Scan for the cell matching the given text and deliver its [x, y] coordinate at center. 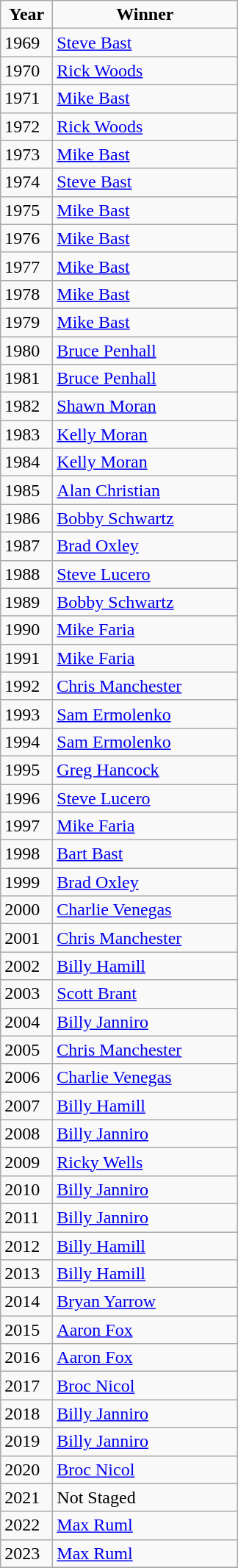
1985 [26, 490]
1987 [26, 546]
1997 [26, 826]
1969 [26, 43]
2009 [26, 1161]
Winner [145, 15]
1992 [26, 686]
1984 [26, 462]
2016 [26, 1358]
1977 [26, 266]
Shawn Moran [145, 407]
2000 [26, 910]
1980 [26, 351]
1990 [26, 630]
1982 [26, 407]
2007 [26, 1106]
2001 [26, 938]
1988 [26, 574]
1971 [26, 99]
2021 [26, 1497]
1994 [26, 742]
Ricky Wells [145, 1161]
1976 [26, 238]
2008 [26, 1134]
2015 [26, 1330]
1991 [26, 658]
1978 [26, 294]
2002 [26, 966]
2006 [26, 1078]
2012 [26, 1246]
2018 [26, 1414]
1995 [26, 770]
1975 [26, 210]
2003 [26, 994]
Alan Christian [145, 490]
1989 [26, 602]
1973 [26, 154]
2004 [26, 1022]
2022 [26, 1525]
2005 [26, 1050]
2013 [26, 1274]
2010 [26, 1189]
1972 [26, 126]
1999 [26, 882]
1970 [26, 71]
2019 [26, 1442]
Scott Brant [145, 994]
1979 [26, 322]
Bryan Yarrow [145, 1302]
1974 [26, 182]
2011 [26, 1217]
Greg Hancock [145, 770]
1996 [26, 798]
2020 [26, 1469]
2014 [26, 1302]
1998 [26, 854]
1986 [26, 518]
1993 [26, 714]
1981 [26, 379]
2017 [26, 1386]
Not Staged [145, 1497]
2023 [26, 1553]
Bart Bast [145, 854]
1983 [26, 434]
Year [26, 15]
